Pinpoint the cell where the given text exists, returning its [X, Y] midpoint coordinate. 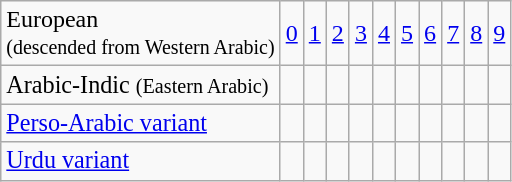
European(descended from Western Arabic) [140, 34]
5 [408, 34]
1 [314, 34]
2 [338, 34]
0 [292, 34]
7 [454, 34]
4 [384, 34]
Arabic-Indic (Eastern Arabic) [140, 85]
Perso-Arabic variant [140, 123]
Urdu variant [140, 161]
6 [430, 34]
3 [360, 34]
9 [500, 34]
8 [476, 34]
